Return [X, Y] of the center of cell containing provided text 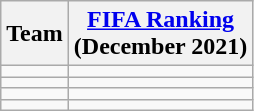
Team [35, 34]
FIFA Ranking(December 2021) [160, 34]
